Find where the given text appears and provide that cell's center as [x, y] coordinate. 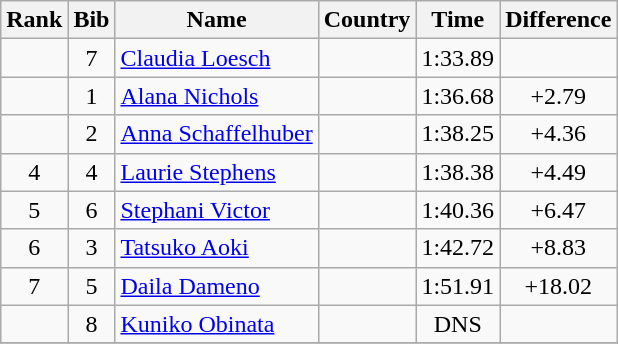
3 [92, 248]
Country [367, 20]
1:51.91 [458, 286]
Claudia Loesch [216, 58]
+6.47 [558, 210]
Time [458, 20]
1:42.72 [458, 248]
1:33.89 [458, 58]
+4.49 [558, 172]
+8.83 [558, 248]
1:36.68 [458, 96]
Stephani Victor [216, 210]
Daila Dameno [216, 286]
2 [92, 134]
1:38.25 [458, 134]
Name [216, 20]
Kuniko Obinata [216, 324]
+18.02 [558, 286]
+2.79 [558, 96]
Anna Schaffelhuber [216, 134]
Bib [92, 20]
1:38.38 [458, 172]
Rank [34, 20]
+4.36 [558, 134]
Difference [558, 20]
8 [92, 324]
DNS [458, 324]
1:40.36 [458, 210]
Alana Nichols [216, 96]
Tatsuko Aoki [216, 248]
1 [92, 96]
Laurie Stephens [216, 172]
